From the cell containing the given text, extract its center point as [X, Y] coordinate. 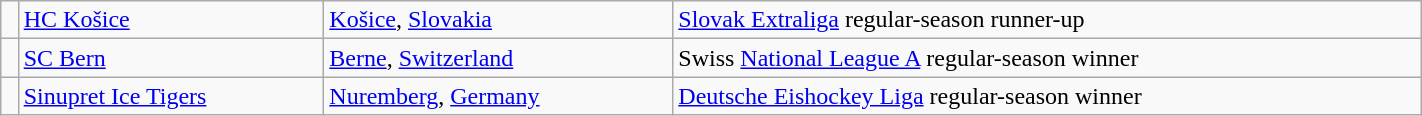
Sinupret Ice Tigers [171, 96]
Berne, Switzerland [498, 58]
Deutsche Eishockey Liga regular-season winner [1047, 96]
Košice, Slovakia [498, 20]
Nuremberg, Germany [498, 96]
Swiss National League A regular-season winner [1047, 58]
HC Košice [171, 20]
SC Bern [171, 58]
Slovak Extraliga regular-season runner-up [1047, 20]
